Pinpoint the cell where the given text exists, returning its (x, y) midpoint coordinate. 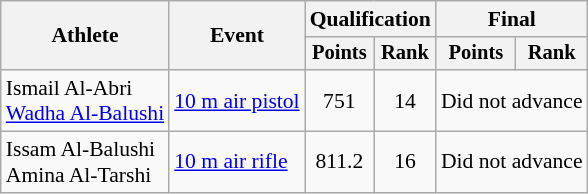
Qualification (370, 19)
10 m air pistol (236, 100)
751 (340, 100)
811.2 (340, 162)
Ismail Al-AbriWadha Al-Balushi (85, 100)
16 (405, 162)
Athlete (85, 36)
14 (405, 100)
Event (236, 36)
Final (512, 19)
10 m air rifle (236, 162)
Issam Al-BalushiAmina Al-Tarshi (85, 162)
